Return the (X, Y) coordinate for the center point of the cell that contains the specified text.  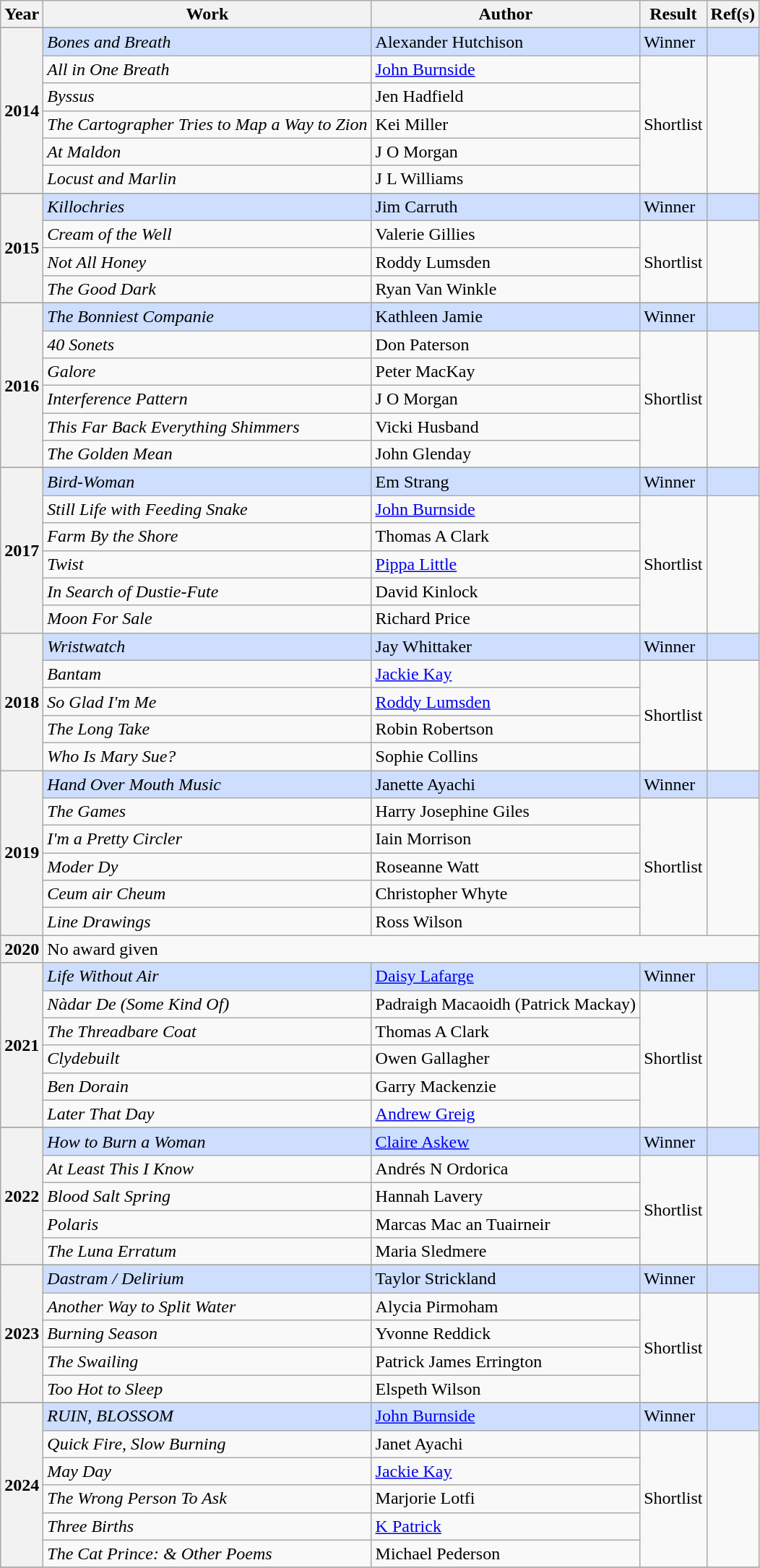
Galore (207, 372)
The Games (207, 812)
2021 (22, 1045)
Hand Over Mouth Music (207, 784)
Quick Fire, Slow Burning (207, 1444)
2023 (22, 1334)
The Bonniest Companie (207, 316)
2022 (22, 1196)
Kathleen Jamie (506, 316)
No award given (402, 949)
Polaris (207, 1224)
2018 (22, 701)
2020 (22, 949)
Jim Carruth (506, 207)
2015 (22, 248)
Later That Day (207, 1114)
How to Burn a Woman (207, 1141)
Alycia Pirmoham (506, 1307)
Ryan Van Winkle (506, 289)
John Glenday (506, 454)
Valerie Gillies (506, 234)
Richard Price (506, 619)
Who Is Mary Sue? (207, 756)
J L Williams (506, 179)
Ross Wilson (506, 922)
Garry Mackenzie (506, 1086)
Patrick James Errington (506, 1361)
Three Births (207, 1526)
Still Life with Feeding Snake (207, 509)
2024 (22, 1485)
This Far Back Everything Shimmers (207, 427)
In Search of Dustie-Fute (207, 592)
Hannah Lavery (506, 1196)
I'm a Pretty Circler (207, 839)
The Wrong Person To Ask (207, 1499)
Ceum air Cheum (207, 894)
Em Strang (506, 482)
Not All Honey (207, 261)
Don Paterson (506, 345)
Elspeth Wilson (506, 1389)
Bantam (207, 674)
Twist (207, 564)
Owen Gallagher (506, 1059)
Jay Whittaker (506, 646)
Bird-Woman (207, 482)
Alexander Hutchison (506, 42)
Clydebuilt (207, 1059)
Christopher Whyte (506, 894)
Michael Pederson (506, 1554)
Jen Hadfield (506, 97)
Moder Dy (207, 867)
Ben Dorain (207, 1086)
Blood Salt Spring (207, 1196)
Farm By the Shore (207, 537)
Marcas Mac an Tuairneir (506, 1224)
Daisy Lafarge (506, 976)
Moon For Sale (207, 619)
Sophie Collins (506, 756)
Iain Morrison (506, 839)
Locust and Marlin (207, 179)
Andrés N Ordorica (506, 1169)
2019 (22, 852)
Burning Season (207, 1334)
Work (207, 14)
RUIN, BLOSSOM (207, 1416)
Dastram / Delirium (207, 1279)
Killochries (207, 207)
Another Way to Split Water (207, 1307)
All in One Breath (207, 69)
Vicki Husband (506, 427)
2017 (22, 550)
Too Hot to Sleep (207, 1389)
2014 (22, 111)
Peter MacKay (506, 372)
K Patrick (506, 1526)
David Kinlock (506, 592)
Line Drawings (207, 922)
The Luna Erratum (207, 1252)
Claire Askew (506, 1141)
Year (22, 14)
Interference Pattern (207, 399)
Wristwatch (207, 646)
Life Without Air (207, 976)
Maria Sledmere (506, 1252)
Janette Ayachi (506, 784)
Bones and Breath (207, 42)
Andrew Greig (506, 1114)
Marjorie Lotfi (506, 1499)
Janet Ayachi (506, 1444)
The Swailing (207, 1361)
So Glad I'm Me (207, 701)
May Day (207, 1471)
At Least This I Know (207, 1169)
40 Sonets (207, 345)
Yvonne Reddick (506, 1334)
Padraigh Macaoidh (Patrick Mackay) (506, 1004)
Nàdar De (Some Kind Of) (207, 1004)
Author (506, 14)
The Long Take (207, 729)
Ref(s) (733, 14)
2016 (22, 385)
The Golden Mean (207, 454)
Cream of the Well (207, 234)
The Cartographer Tries to Map a Way to Zion (207, 124)
Kei Miller (506, 124)
The Cat Prince: & Other Poems (207, 1554)
Byssus (207, 97)
Roseanne Watt (506, 867)
Taylor Strickland (506, 1279)
The Good Dark (207, 289)
The Threadbare Coat (207, 1031)
At Maldon (207, 152)
Result (673, 14)
Robin Robertson (506, 729)
Harry Josephine Giles (506, 812)
Pippa Little (506, 564)
